For the text-containing cell, return its midpoint in [X, Y] coordinate format. 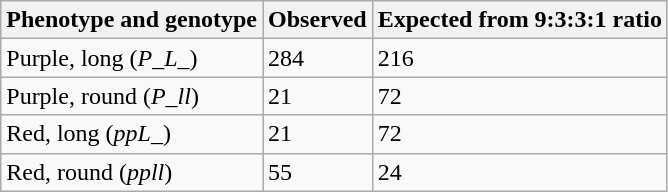
Red, long (ppL_) [132, 134]
284 [317, 58]
Purple, long (P_L_) [132, 58]
24 [520, 172]
Purple, round (P_ll) [132, 96]
216 [520, 58]
Red, round (ppll) [132, 172]
Observed [317, 20]
Expected from 9:3:3:1 ratio [520, 20]
Phenotype and genotype [132, 20]
55 [317, 172]
